Scan for the cell matching the given text and deliver its [x, y] coordinate at center. 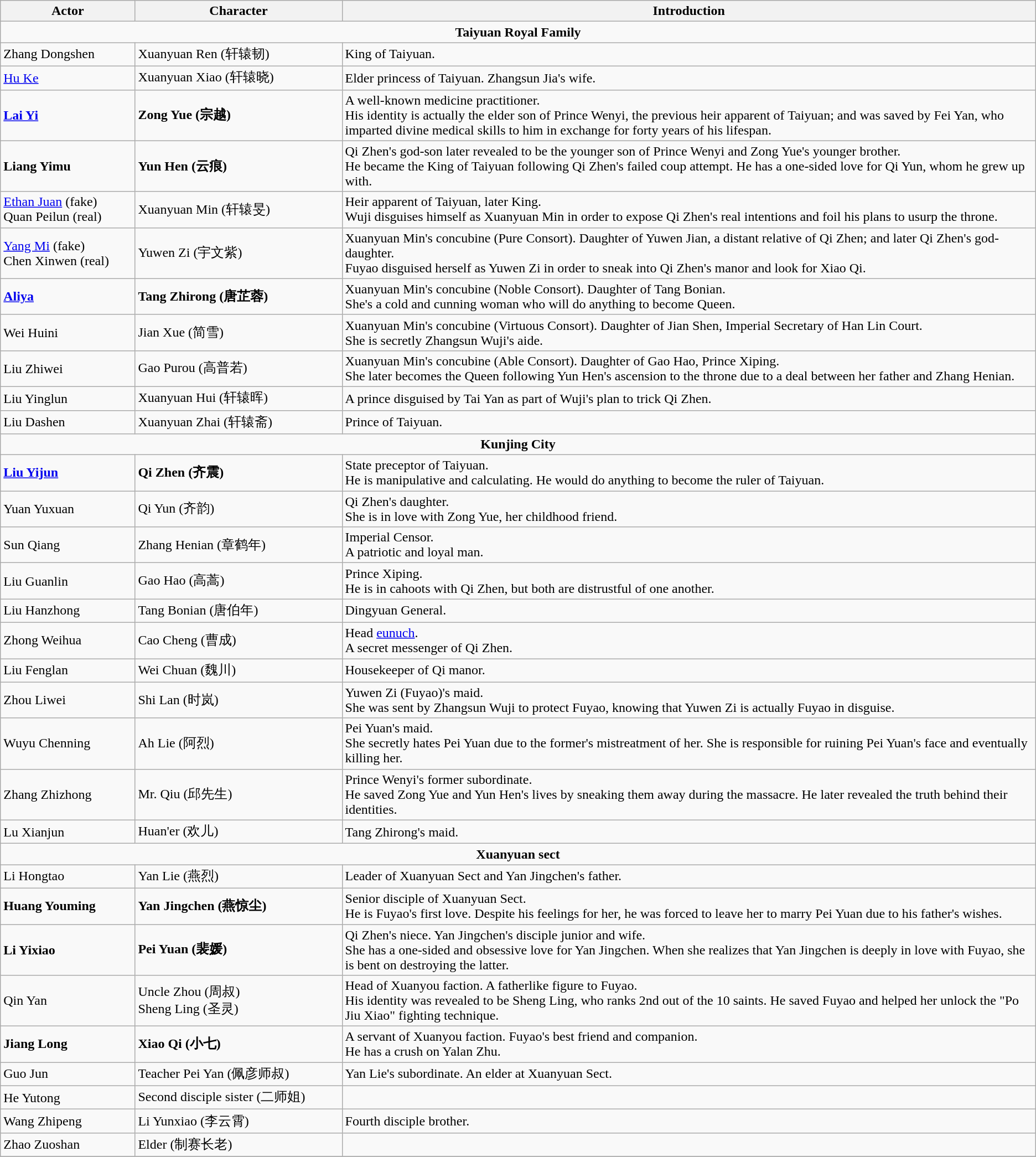
Leader of Xuanyuan Sect and Yan Jingchen's father. [688, 877]
Zong Yue (宗越) [239, 115]
Lu Xianjun [68, 831]
Liu Fenglan [68, 671]
Liu Yijun [68, 473]
Huang Youming [68, 906]
Introduction [688, 11]
Liu Zhiwei [68, 369]
Yan Jingchen (燕惊尘) [239, 906]
Xuanyuan sect [518, 854]
Gao Purou (高普若) [239, 369]
Wei Chuan (魏川) [239, 671]
Yan Lie (燕烈) [239, 877]
Actor [68, 11]
Qi Zhen (齐震) [239, 473]
Xuanyuan Min's concubine (Virtuous Consort). Daughter of Jian Shen, Imperial Secretary of Han Lin Court.She is secretly Zhangsun Wuji's aide. [688, 332]
Xuanyuan Min's concubine (Noble Consort). Daughter of Tang Bonian.She's a cold and cunning woman who will do anything to become Queen. [688, 297]
Head eunuch. A secret messenger of Qi Zhen. [688, 640]
Tang Zhirong (唐芷蓉) [239, 297]
Elder (制赛长老) [239, 1145]
Qi Yun (齐韵) [239, 509]
Jiang Long [68, 1044]
Zhang Dongshen [68, 54]
Yuan Yuxuan [68, 509]
Tang Zhirong's maid. [688, 831]
Wuyu Chenning [68, 743]
Prince Xiping.He is in cahoots with Qi Zhen, but both are distrustful of one another. [688, 581]
Zhou Liwei [68, 700]
Yuwen Zi (宇文紫) [239, 253]
Yuwen Zi (Fuyao)'s maid.She was sent by Zhangsun Wuji to protect Fuyao, knowing that Yuwen Zi is actually Fuyao in disguise. [688, 700]
Teacher Pei Yan (佩彦师叔) [239, 1074]
Tang Bonian (唐伯年) [239, 611]
Lai Yi [68, 115]
Xuanyuan Zhai (轩辕斋) [239, 422]
Sun Qiang [68, 545]
Qin Yan [68, 1001]
Zhang Zhizhong [68, 794]
Cao Cheng (曹成) [239, 640]
Imperial Censor.A patriotic and loyal man. [688, 545]
Ah Lie (阿烈) [239, 743]
Dingyuan General. [688, 611]
Xuanyuan Hui (轩辕晖) [239, 399]
Li Yunxiao (李云霄) [239, 1122]
Zhong Weihua [68, 640]
Pei Yuan (裴媛) [239, 950]
Xuanyuan Xiao (轩辕晓) [239, 78]
Qi Zhen's daughter.She is in love with Zong Yue, her childhood friend. [688, 509]
Liu Hanzhong [68, 611]
Second disciple sister (二师姐) [239, 1097]
Hu Ke [68, 78]
Shi Lan (时岚) [239, 700]
Liu Dashen [68, 422]
Xuanyuan Ren (轩辕韧) [239, 54]
Guo Jun [68, 1074]
A prince disguised by Tai Yan as part of Wuji's plan to trick Qi Zhen. [688, 399]
Aliya [68, 297]
Liu Guanlin [68, 581]
Fourth disciple brother. [688, 1122]
Wang Zhipeng [68, 1122]
A servant of Xuanyou faction. Fuyao's best friend and companion.He has a crush on Yalan Zhu. [688, 1044]
Xuanyuan Min (轩辕旻) [239, 209]
Li Hongtao [68, 877]
Zhao Zuoshan [68, 1145]
Yun Hen (云痕) [239, 166]
Taiyuan Royal Family [518, 32]
King of Taiyuan. [688, 54]
Housekeeper of Qi manor. [688, 671]
Character [239, 11]
Mr. Qiu (邱先生) [239, 794]
Yang Mi (fake)Chen Xinwen (real) [68, 253]
He Yutong [68, 1097]
Li Yixiao [68, 950]
Liang Yimu [68, 166]
Xiao Qi (小七) [239, 1044]
Uncle Zhou (周叔)Sheng Ling (圣灵) [239, 1001]
Ethan Juan (fake)Quan Peilun (real) [68, 209]
Kunjing City [518, 445]
Gao Hao (高蒿) [239, 581]
Yan Lie's subordinate. An elder at Xuanyuan Sect. [688, 1074]
Wei Huini [68, 332]
Jian Xue (简雪) [239, 332]
State preceptor of Taiyuan.He is manipulative and calculating. He would do anything to become the ruler of Taiyuan. [688, 473]
Liu Yinglun [68, 399]
Zhang Henian (章鹤年) [239, 545]
Huan'er (欢儿) [239, 831]
Prince of Taiyuan. [688, 422]
Elder princess of Taiyuan. Zhangsun Jia's wife. [688, 78]
